Search for the cell housing the specified text and yield its (X, Y) center coordinate. 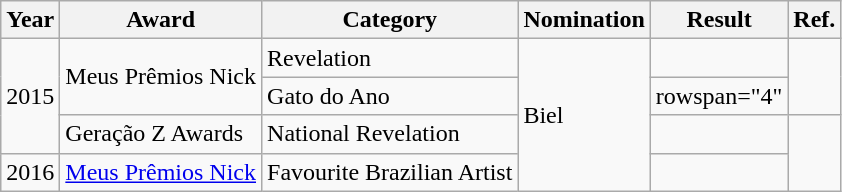
2016 (30, 172)
rowspan="4" (719, 96)
Nomination (584, 20)
Gato do Ano (390, 96)
Ref. (814, 20)
Result (719, 20)
Year (30, 20)
Biel (584, 115)
Category (390, 20)
2015 (30, 96)
Favourite Brazilian Artist (390, 172)
Award (161, 20)
Geração Z Awards (161, 134)
National Revelation (390, 134)
Revelation (390, 58)
